Extract the (x, y) coordinate from the center of the cell holding the provided text.  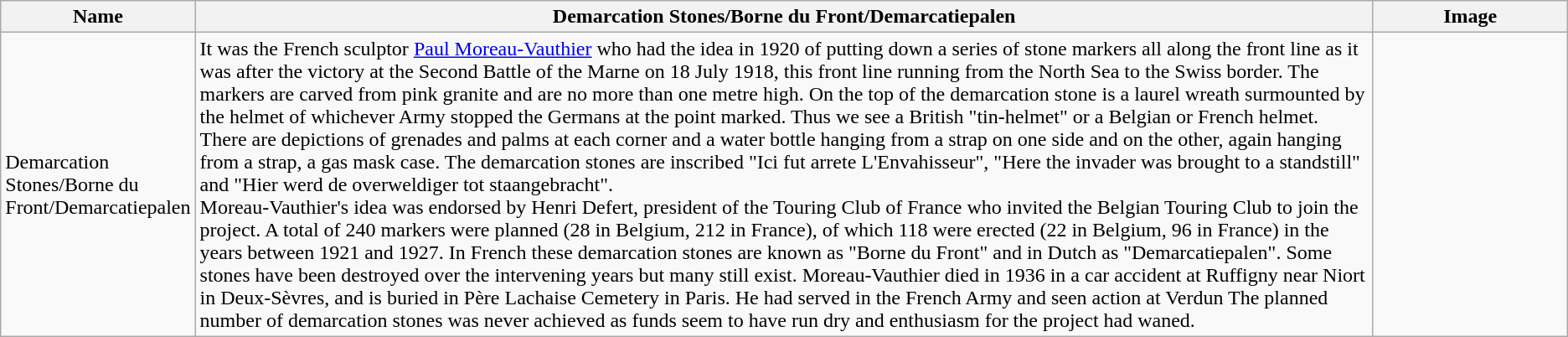
Image (1470, 17)
Name (98, 17)
